Locate the cell with the specified text and output its (X, Y) center coordinate. 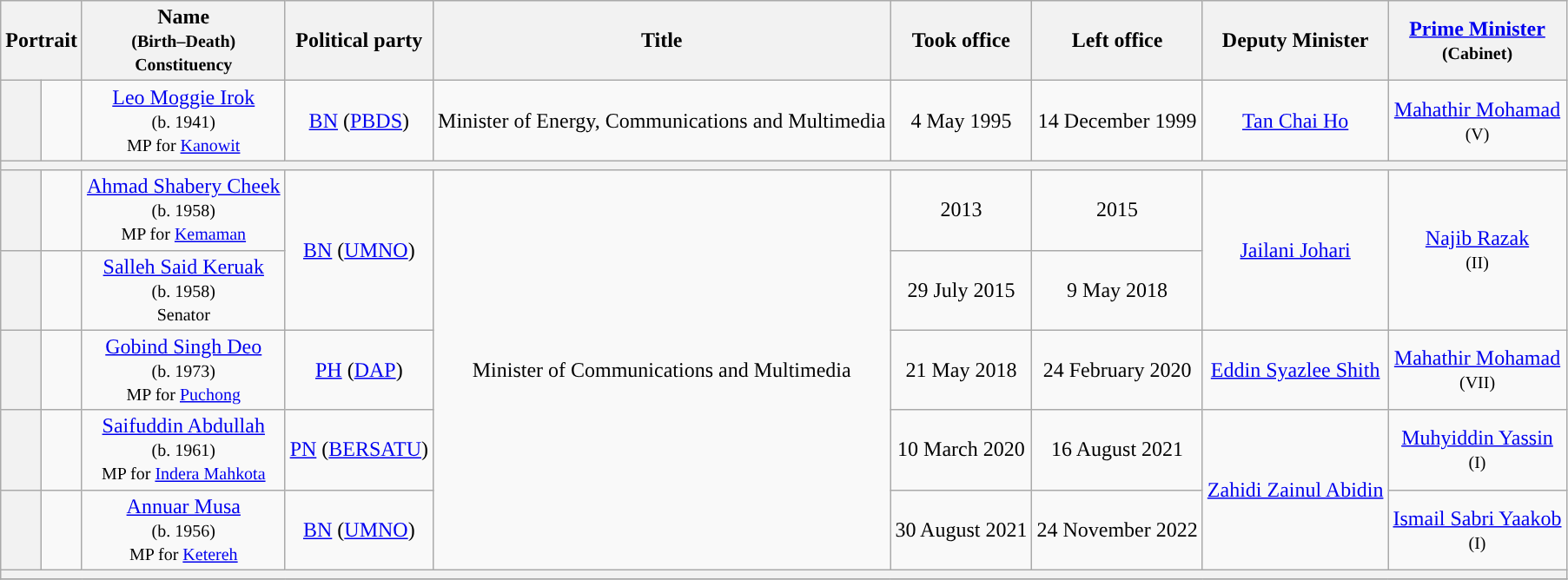
Annuar Musa(b. 1956)MP for Ketereh (183, 530)
Political party (359, 41)
BN (PBDS) (359, 121)
Prime Minister(Cabinet) (1477, 41)
10 March 2020 (961, 450)
Ismail Sabri Yaakob(I) (1477, 530)
Title (662, 41)
Gobind Singh Deo(b. 1973) MP for Puchong (183, 370)
Jailani Johari (1295, 250)
PH (DAP) (359, 370)
Eddin Syazlee Shith (1295, 370)
Minister of Energy, Communications and Multimedia (662, 121)
24 February 2020 (1117, 370)
21 May 2018 (961, 370)
2015 (1117, 210)
Muhyiddin Yassin(I) (1477, 450)
14 December 1999 (1117, 121)
Ahmad Shabery Cheek(b. 1958)MP for Kemaman (183, 210)
Portrait (42, 41)
Deputy Minister (1295, 41)
16 August 2021 (1117, 450)
4 May 1995 (961, 121)
PN (BERSATU) (359, 450)
Zahidi Zainul Abidin (1295, 490)
Leo Moggie Irok(b. 1941)MP for Kanowit (183, 121)
Name(Birth–Death)Constituency (183, 41)
Left office (1117, 41)
Mahathir Mohamad(V) (1477, 121)
30 August 2021 (961, 530)
Tan Chai Ho (1295, 121)
Najib Razak(II) (1477, 250)
Minister of Communications and Multimedia (662, 370)
Took office (961, 41)
Mahathir Mohamad(VII) (1477, 370)
2013 (961, 210)
24 November 2022 (1117, 530)
9 May 2018 (1117, 290)
29 July 2015 (961, 290)
Saifuddin Abdullah(b. 1961)MP for Indera Mahkota (183, 450)
Salleh Said Keruak(b. 1958)Senator (183, 290)
